Scan for the cell matching the given text and deliver its [x, y] coordinate at center. 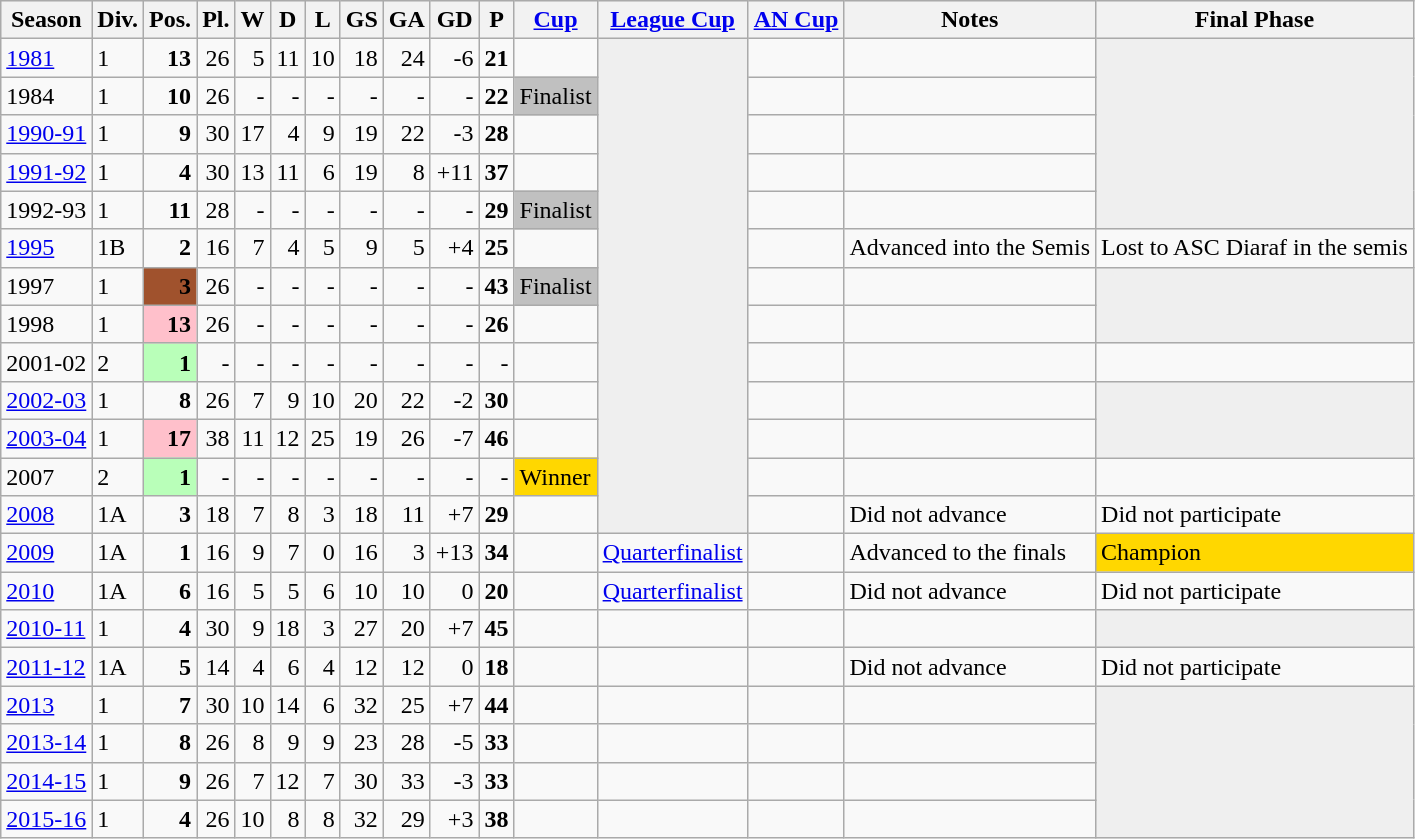
2015-16 [46, 819]
Lost to ASC Diaraf in the semis [1255, 248]
+13 [454, 553]
1997 [46, 286]
2007 [46, 477]
Cup [556, 20]
27 [362, 629]
2002-03 [46, 400]
45 [496, 629]
Div. [118, 20]
2008 [46, 515]
D [288, 20]
2011-12 [46, 667]
+4 [454, 248]
24 [406, 58]
2010 [46, 591]
44 [496, 705]
W [252, 20]
2013 [46, 705]
Advanced to the finals [970, 553]
-7 [454, 438]
2014-15 [46, 781]
-5 [454, 743]
+3 [454, 819]
2001-02 [46, 362]
Pl. [216, 20]
1B [118, 248]
GS [362, 20]
Champion [1255, 553]
1995 [46, 248]
2003-04 [46, 438]
46 [496, 438]
1992-93 [46, 210]
34 [496, 553]
Final Phase [1255, 20]
+11 [454, 172]
2013-14 [46, 743]
2009 [46, 553]
AN Cup [796, 20]
Winner [556, 477]
21 [496, 58]
37 [496, 172]
-6 [454, 58]
-2 [454, 400]
GA [406, 20]
Season [46, 20]
1991-92 [46, 172]
43 [496, 286]
1990-91 [46, 134]
GD [454, 20]
1981 [46, 58]
1984 [46, 96]
Advanced into the Semis [970, 248]
23 [362, 743]
1998 [46, 324]
L [322, 20]
League Cup [672, 20]
Pos. [170, 20]
P [496, 20]
2010-11 [46, 629]
Notes [970, 20]
